Extract the (X, Y) coordinate from the center of the cell holding the provided text.  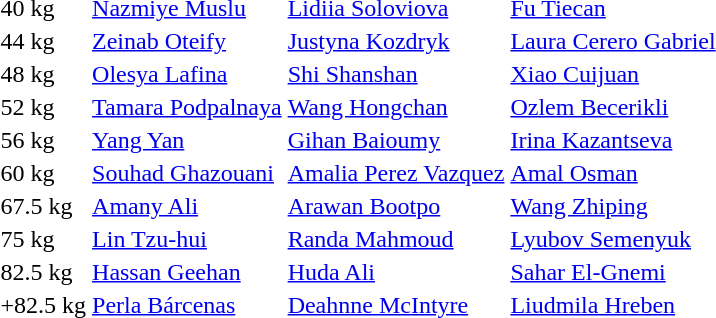
Randa Mahmoud (396, 239)
Lin Tzu-hui (188, 239)
Shi Shanshan (396, 74)
Zeinab Oteify (188, 41)
Wang Hongchan (396, 107)
Justyna Kozdryk (396, 41)
Hassan Geehan (188, 272)
Yang Yan (188, 140)
Amany Ali (188, 206)
Tamara Podpalnaya (188, 107)
Huda Ali (396, 272)
Olesya Lafina (188, 74)
Gihan Baioumy (396, 140)
Amalia Perez Vazquez (396, 173)
Souhad Ghazouani (188, 173)
Arawan Bootpo (396, 206)
